Scan for the cell matching the given text and deliver its (X, Y) coordinate at center. 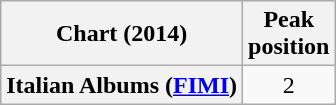
Chart (2014) (122, 34)
Italian Albums (FIMI) (122, 85)
2 (289, 85)
Peakposition (289, 34)
